Return the (x, y) coordinate for the center point of the cell that contains the specified text.  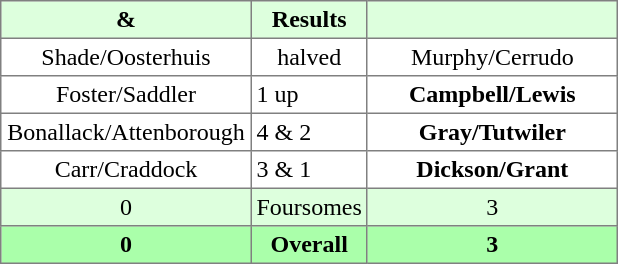
4 & 2 (309, 132)
Gray/Tutwiler (492, 132)
Bonallack/Attenborough (126, 132)
Murphy/Cerrudo (492, 57)
Campbell/Lewis (492, 95)
Overall (309, 245)
Foster/Saddler (126, 95)
halved (309, 57)
& (126, 20)
1 up (309, 95)
Dickson/Grant (492, 170)
Shade/Oosterhuis (126, 57)
Results (309, 20)
3 & 1 (309, 170)
Carr/Craddock (126, 170)
Foursomes (309, 207)
